Output the (X, Y) coordinate of the center of the cell containing the given text.  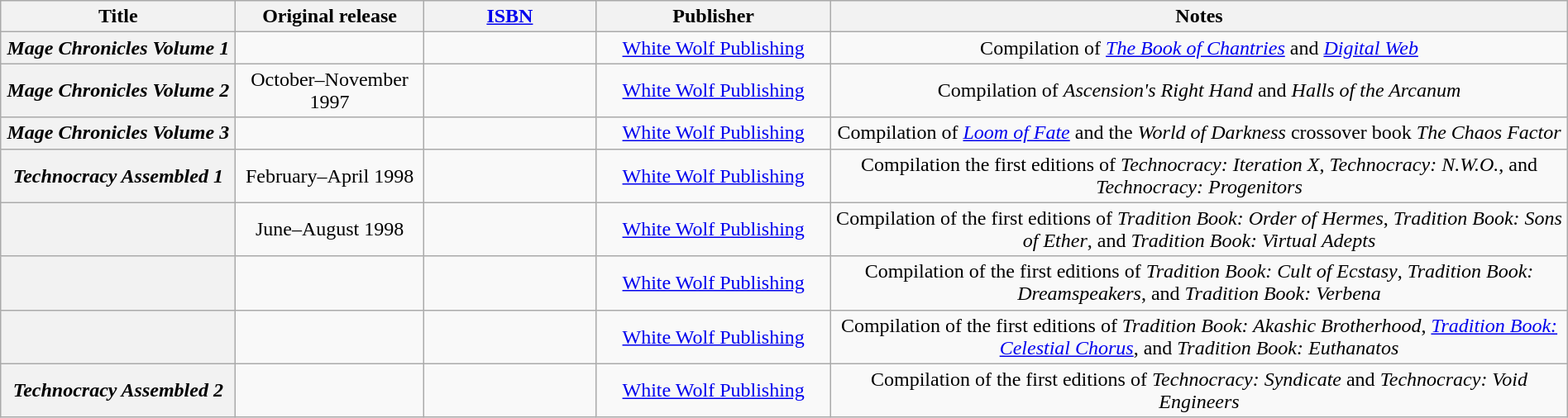
Compilation the first editions of Technocracy: Iteration X, Technocracy: N.W.O., and Technocracy: Progenitors (1199, 175)
Publisher (714, 17)
Compilation of the first editions of Technocracy: Syndicate and Technocracy: Void Engineers (1199, 390)
Technocracy Assembled 2 (118, 390)
Mage Chronicles Volume 3 (118, 133)
Compilation of the first editions of Tradition Book: Akashic Brotherhood, Tradition Book: Celestial Chorus, and Tradition Book: Euthanatos (1199, 337)
Compilation of Loom of Fate and the World of Darkness crossover book The Chaos Factor (1199, 133)
Original release (329, 17)
ISBN (509, 17)
Mage Chronicles Volume 2 (118, 91)
Compilation of The Book of Chantries and Digital Web (1199, 48)
Compilation of Ascension's Right Hand and Halls of the Arcanum (1199, 91)
Technocracy Assembled 1 (118, 175)
Compilation of the first editions of Tradition Book: Order of Hermes, Tradition Book: Sons of Ether, and Tradition Book: Virtual Adepts (1199, 230)
February–April 1998 (329, 175)
Title (118, 17)
Mage Chronicles Volume 1 (118, 48)
Compilation of the first editions of Tradition Book: Cult of Ecstasy, Tradition Book: Dreamspeakers, and Tradition Book: Verbena (1199, 283)
Notes (1199, 17)
June–August 1998 (329, 230)
October–November 1997 (329, 91)
